Extract the [X, Y] coordinate from the center of the cell holding the provided text.  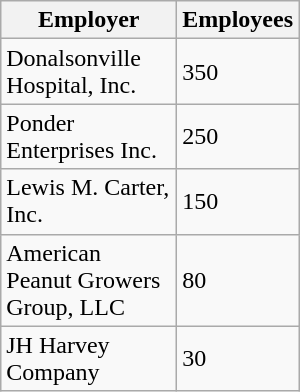
Lewis M. Carter, Inc. [89, 202]
American Peanut Growers Group, LLC [89, 280]
Donalsonville Hospital, Inc. [89, 72]
30 [238, 358]
Employer [89, 20]
Employees [238, 20]
JH Harvey Company [89, 358]
350 [238, 72]
250 [238, 136]
80 [238, 280]
Ponder Enterprises Inc. [89, 136]
150 [238, 202]
